Return the [X, Y] coordinate for the center point of the cell that contains the specified text.  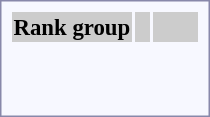
Rank group [72, 27]
